Return (X, Y) of the center of cell containing provided text 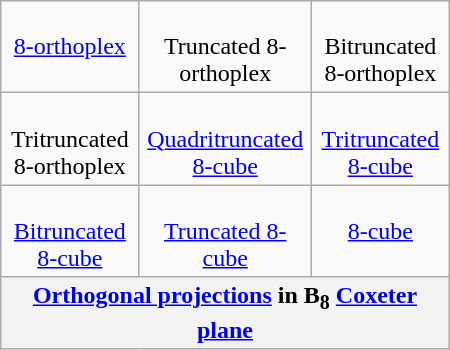
Tritruncated 8-orthoplex (70, 139)
Bitruncated 8-cube (70, 231)
Orthogonal projections in B8 Coxeter plane (225, 312)
8-orthoplex (70, 47)
Tritruncated 8-cube (381, 139)
8-cube (381, 231)
Truncated 8-orthoplex (226, 47)
Quadritruncated 8-cube (226, 139)
Bitruncated 8-orthoplex (381, 47)
Truncated 8-cube (226, 231)
